Identify which cell holds the provided text, then report its (X, Y) central coordinate. 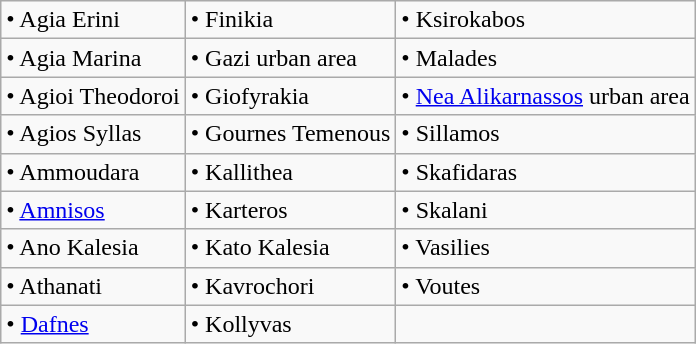
• Kollyvas (290, 324)
• Ammoudara (93, 172)
• Gazi urban area (290, 58)
• Finikia (290, 20)
• Amnisos (93, 210)
• Ksirokabos (546, 20)
• Malades (546, 58)
• Athanati (93, 286)
• Sillamos (546, 134)
• Kallithea (290, 172)
• Giofyrakia (290, 96)
• Voutes (546, 286)
• Skafidaras (546, 172)
• Nea Alikarnassos urban area (546, 96)
• Karteros (290, 210)
• Agioi Theodoroi (93, 96)
• Dafnes (93, 324)
• Kato Kalesia (290, 248)
• Gournes Temenous (290, 134)
• Vasilies (546, 248)
• Kavrochori (290, 286)
• Agios Syllas (93, 134)
• Ano Kalesia (93, 248)
• Agia Marina (93, 58)
• Agia Erini (93, 20)
• Skalani (546, 210)
